Determine the (X, Y) coordinate at the center of the cell enclosing the given text.  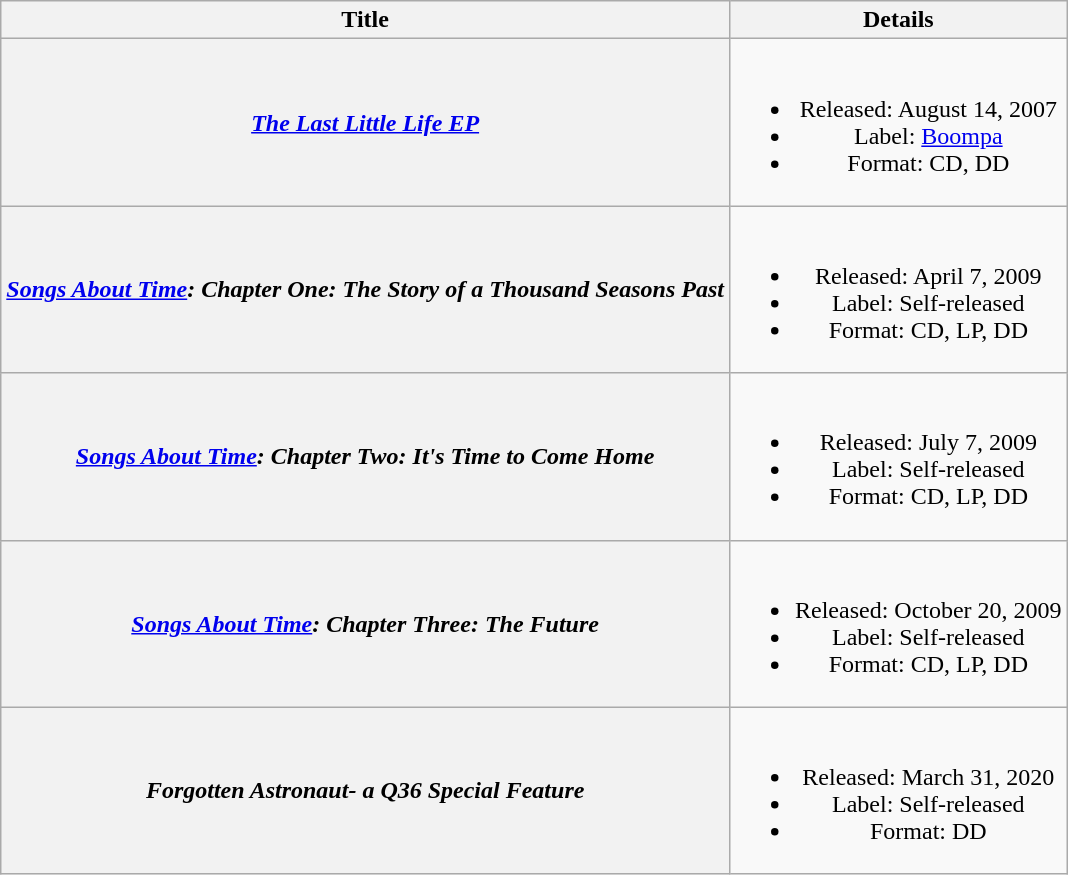
Title (366, 20)
Released: August 14, 2007Label: BoompaFormat: CD, DD (898, 122)
Details (898, 20)
Released: April 7, 2009Label: Self-releasedFormat: CD, LP, DD (898, 290)
Songs About Time: Chapter Three: The Future (366, 624)
Released: March 31, 2020Label: Self-releasedFormat: DD (898, 790)
Released: July 7, 2009Label: Self-releasedFormat: CD, LP, DD (898, 456)
Songs About Time: Chapter Two: It's Time to Come Home (366, 456)
Released: October 20, 2009Label: Self-releasedFormat: CD, LP, DD (898, 624)
The Last Little Life EP (366, 122)
Songs About Time: Chapter One: The Story of a Thousand Seasons Past (366, 290)
Forgotten Astronaut- a Q36 Special Feature (366, 790)
